From the cell containing the given text, extract its center point as (x, y) coordinate. 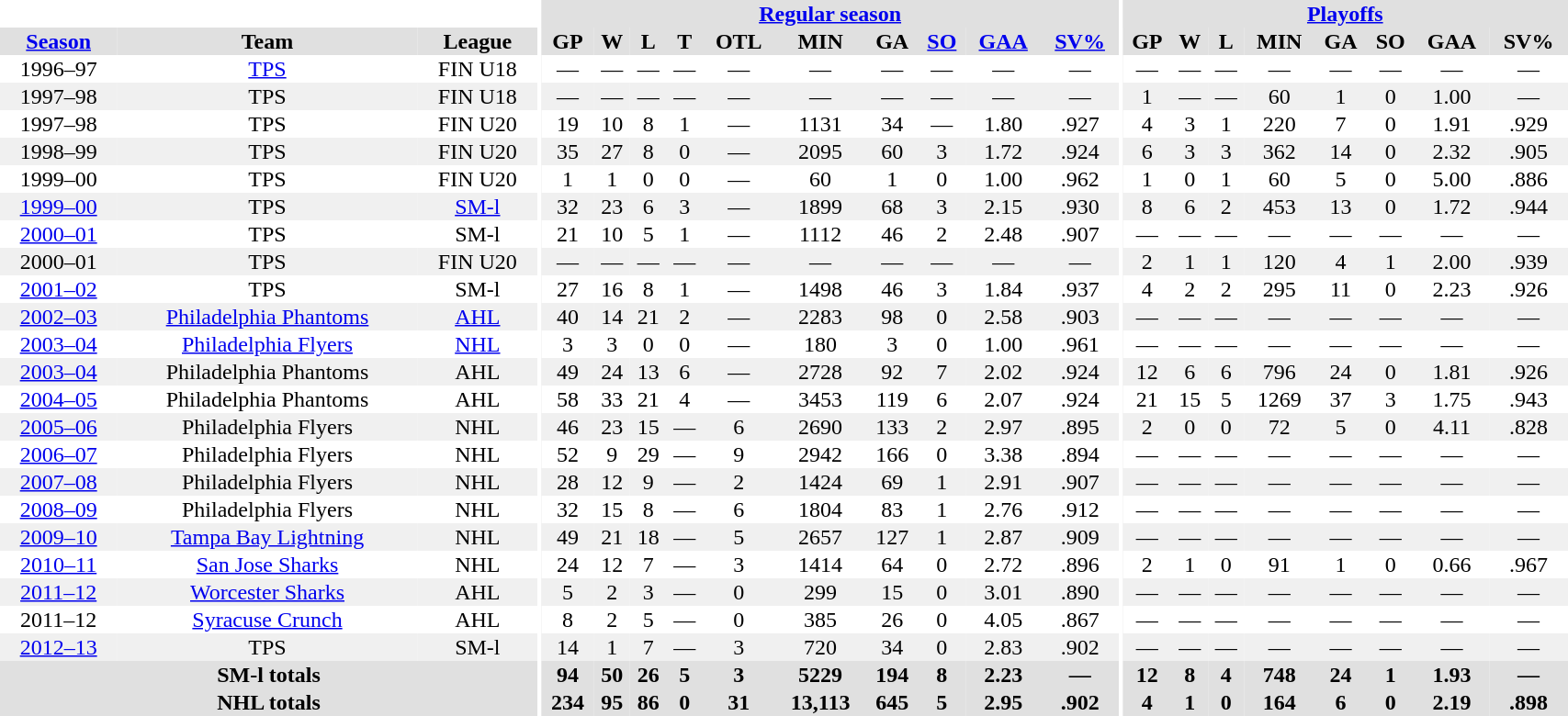
.930 (1079, 207)
.962 (1079, 179)
37 (1341, 399)
453 (1279, 207)
2.83 (1003, 647)
1424 (821, 482)
2009–10 (59, 537)
4.05 (1003, 620)
NHL totals (268, 702)
Regular season (829, 14)
Tampa Bay Lightning (266, 537)
119 (893, 399)
2942 (821, 454)
2.58 (1003, 317)
4.11 (1451, 427)
1112 (821, 234)
Worcester Sharks (266, 592)
220 (1279, 124)
.961 (1079, 344)
91 (1279, 565)
796 (1279, 372)
1.81 (1451, 372)
2.00 (1451, 262)
1.91 (1451, 124)
.944 (1529, 207)
95 (612, 702)
18 (649, 537)
2.19 (1451, 702)
.943 (1529, 399)
33 (612, 399)
1.93 (1451, 675)
OTL (739, 41)
28 (568, 482)
T (684, 41)
1498 (821, 289)
720 (821, 647)
35 (568, 151)
29 (649, 454)
.867 (1079, 620)
3.38 (1003, 454)
Playoffs (1345, 14)
31 (739, 702)
.939 (1529, 262)
98 (893, 317)
120 (1279, 262)
2.72 (1003, 565)
.905 (1529, 151)
2.91 (1003, 482)
.909 (1079, 537)
234 (568, 702)
2.15 (1003, 207)
.896 (1079, 565)
5229 (821, 675)
58 (568, 399)
Season (59, 41)
.927 (1079, 124)
.903 (1079, 317)
83 (893, 509)
.912 (1079, 509)
1.80 (1003, 124)
69 (893, 482)
1899 (821, 207)
0.66 (1451, 565)
295 (1279, 289)
.967 (1529, 565)
19 (568, 124)
.828 (1529, 427)
86 (649, 702)
2095 (821, 151)
40 (568, 317)
2728 (821, 372)
1996–97 (59, 69)
1804 (821, 509)
362 (1279, 151)
2283 (821, 317)
.937 (1079, 289)
2010–11 (59, 565)
64 (893, 565)
2006–07 (59, 454)
Team (266, 41)
Syracuse Crunch (266, 620)
2.95 (1003, 702)
1414 (821, 565)
299 (821, 592)
72 (1279, 427)
133 (893, 427)
2.32 (1451, 151)
1269 (1279, 399)
1.75 (1451, 399)
2012–13 (59, 647)
3453 (821, 399)
194 (893, 675)
94 (568, 675)
2.07 (1003, 399)
2008–09 (59, 509)
1.84 (1003, 289)
748 (1279, 675)
.894 (1079, 454)
2005–06 (59, 427)
.898 (1529, 702)
68 (893, 207)
50 (612, 675)
2.76 (1003, 509)
.929 (1529, 124)
16 (612, 289)
2007–08 (59, 482)
52 (568, 454)
3.01 (1003, 592)
.895 (1079, 427)
164 (1279, 702)
180 (821, 344)
11 (1341, 289)
2002–03 (59, 317)
2.48 (1003, 234)
2004–05 (59, 399)
645 (893, 702)
.886 (1529, 179)
92 (893, 372)
1131 (821, 124)
1998–99 (59, 151)
13,113 (821, 702)
.890 (1079, 592)
2.02 (1003, 372)
2001–02 (59, 289)
SM-l totals (268, 675)
2690 (821, 427)
2.97 (1003, 427)
385 (821, 620)
166 (893, 454)
League (478, 41)
5.00 (1451, 179)
127 (893, 537)
2.87 (1003, 537)
2657 (821, 537)
San Jose Sharks (266, 565)
